Pinpoint the cell where the given text exists, returning its (x, y) midpoint coordinate. 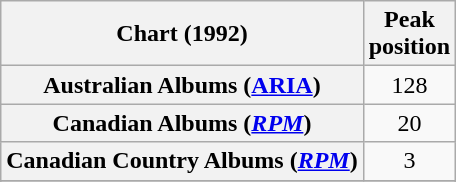
Canadian Country Albums (RPM) (182, 161)
20 (409, 123)
Peakposition (409, 34)
Australian Albums (ARIA) (182, 85)
128 (409, 85)
Canadian Albums (RPM) (182, 123)
3 (409, 161)
Chart (1992) (182, 34)
